Capture the cell that displays the provided text and extract its (x, y) central coordinate. 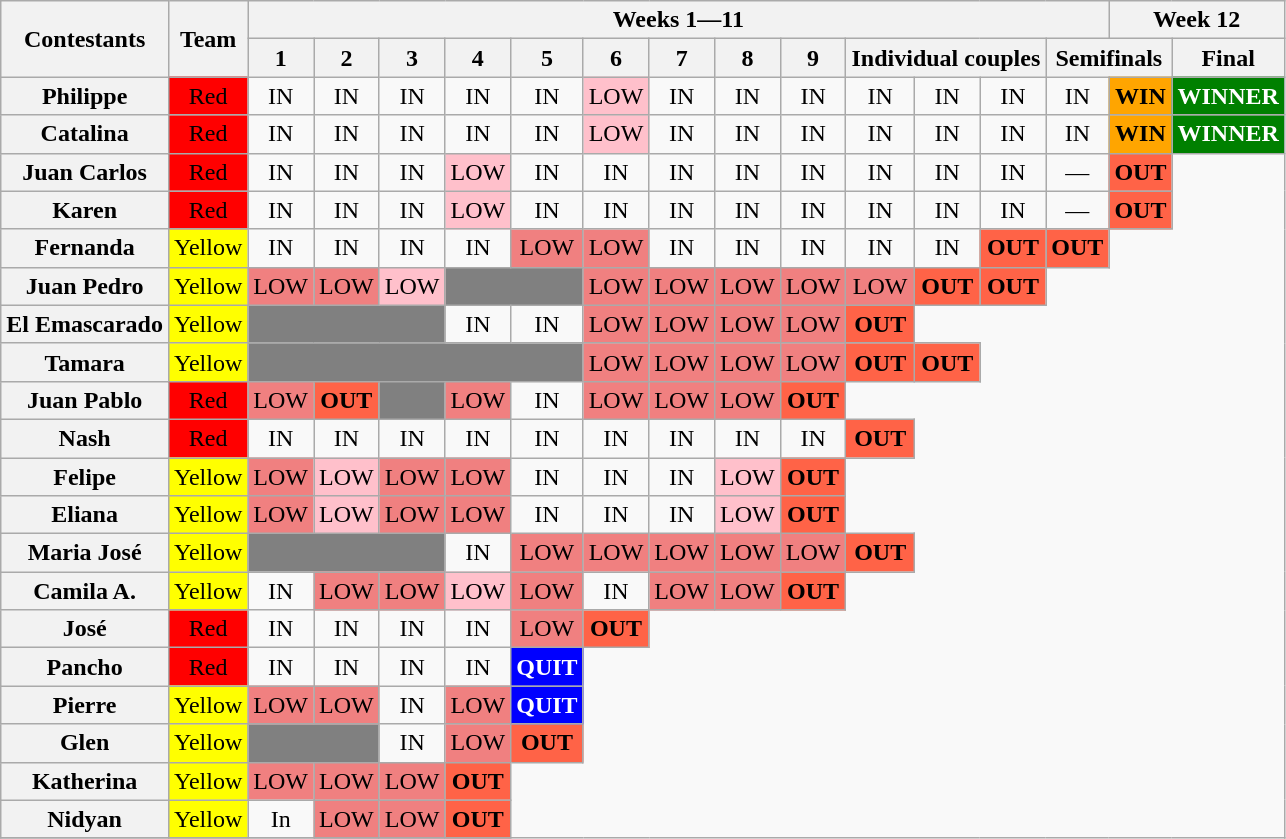
Weeks 1—11 (678, 20)
Individual couples (946, 58)
Fernanda (85, 248)
Semifinals (1109, 58)
Juan Pablo (85, 400)
Philippe (85, 96)
Katherina (85, 781)
Nash (85, 438)
5 (547, 58)
Maria José (85, 553)
Glen (85, 743)
Camila A. (85, 591)
8 (748, 58)
9 (813, 58)
Karen (85, 210)
Eliana (85, 515)
Week 12 (1196, 20)
Juan Carlos (85, 172)
Pancho (85, 667)
Pierre (85, 705)
El Emascarado (85, 324)
In (281, 819)
2 (347, 58)
4 (478, 58)
Team (208, 39)
1 (281, 58)
Nidyan (85, 819)
6 (616, 58)
Juan Pedro (85, 286)
3 (412, 58)
7 (682, 58)
Felipe (85, 477)
Catalina (85, 134)
José (85, 629)
Tamara (85, 362)
Contestants (85, 39)
Final (1228, 58)
